Return the [x, y] coordinate for the center point of the cell that contains the specified text.  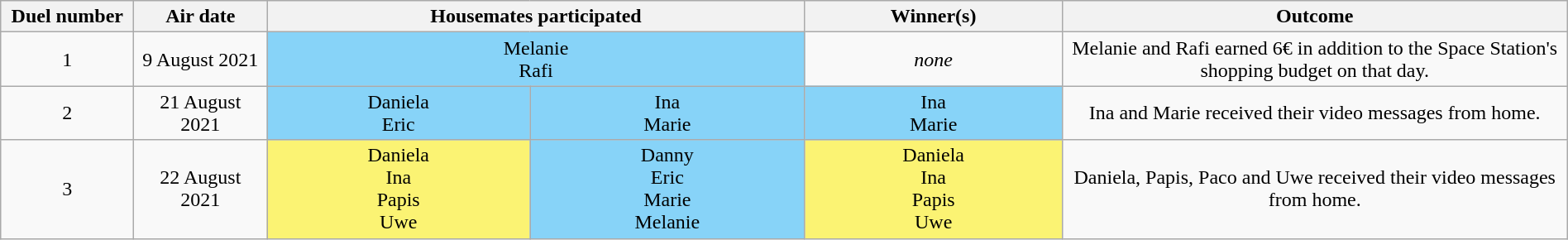
9 August 2021 [200, 60]
Air date [200, 17]
Daniela, Papis, Paco and Uwe received their video messages from home. [1315, 189]
Duel number [68, 17]
Winner(s) [933, 17]
21 August 2021 [200, 113]
Housemates participated [536, 17]
2 [68, 113]
DanielaEric [399, 113]
3 [68, 189]
MelanieRafi [536, 60]
Melanie and Rafi earned 6€ in addition to the Space Station's shopping budget on that day. [1315, 60]
Ina and Marie received their video messages from home. [1315, 113]
22 August 2021 [200, 189]
none [933, 60]
1 [68, 60]
DannyEricMarieMelanie [668, 189]
Outcome [1315, 17]
